Scan for the cell matching the given text and deliver its [X, Y] coordinate at center. 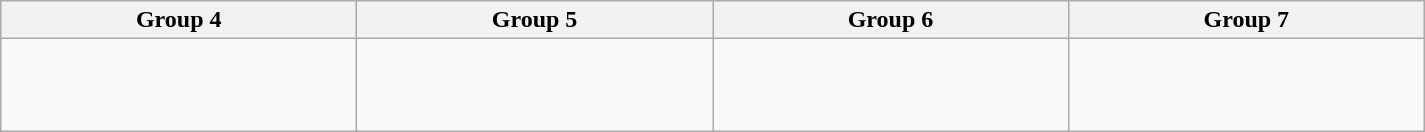
Group 7 [1246, 20]
Group 5 [535, 20]
Group 6 [890, 20]
Group 4 [179, 20]
